Return the [X, Y] coordinate for the center point of the cell that contains the specified text.  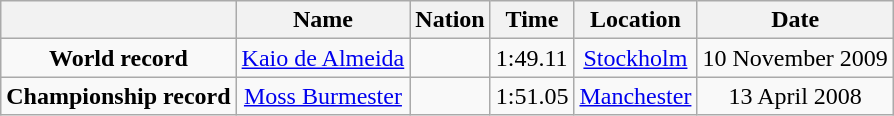
Moss Burmester [323, 96]
Championship record [118, 96]
Date [795, 20]
1:49.11 [532, 58]
Location [636, 20]
Manchester [636, 96]
Name [323, 20]
Nation [450, 20]
1:51.05 [532, 96]
Stockholm [636, 58]
Kaio de Almeida [323, 58]
World record [118, 58]
Time [532, 20]
13 April 2008 [795, 96]
10 November 2009 [795, 58]
